Capture the cell that displays the provided text and extract its [x, y] central coordinate. 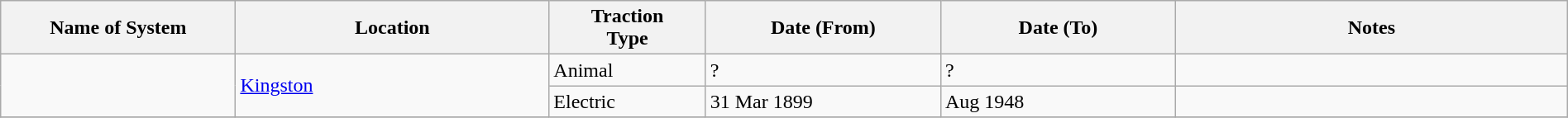
Electric [627, 101]
31 Mar 1899 [823, 101]
Notes [1372, 28]
Date (To) [1058, 28]
Kingston [392, 86]
Date (From) [823, 28]
Location [392, 28]
Aug 1948 [1058, 101]
Name of System [118, 28]
Animal [627, 70]
TractionType [627, 28]
